Provide the [X, Y] coordinate of the cell's center where the given text is located.  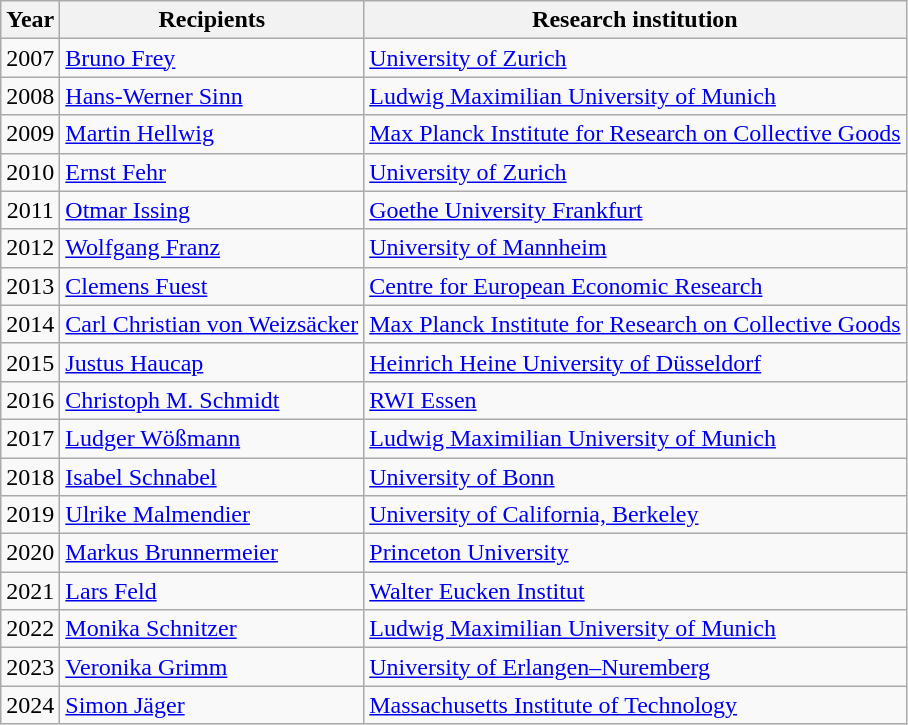
2015 [30, 362]
Simon Jäger [212, 705]
Martin Hellwig [212, 134]
Clemens Fuest [212, 286]
2008 [30, 96]
Bruno Frey [212, 58]
2023 [30, 667]
2019 [30, 515]
University of California, Berkeley [635, 515]
Year [30, 20]
Ulrike Malmendier [212, 515]
2013 [30, 286]
Walter Eucken Institut [635, 591]
Ernst Fehr [212, 172]
2024 [30, 705]
2012 [30, 248]
Goethe University Frankfurt [635, 210]
Christoph M. Schmidt [212, 400]
Princeton University [635, 553]
Lars Feld [212, 591]
2011 [30, 210]
RWI Essen [635, 400]
Recipients [212, 20]
Carl Christian von Weizsäcker [212, 324]
Wolfgang Franz [212, 248]
Isabel Schnabel [212, 477]
Justus Haucap [212, 362]
Massachusetts Institute of Technology [635, 705]
Research institution [635, 20]
2007 [30, 58]
Markus Brunnermeier [212, 553]
Monika Schnitzer [212, 629]
2020 [30, 553]
Hans-Werner Sinn [212, 96]
2010 [30, 172]
Veronika Grimm [212, 667]
University of Mannheim [635, 248]
University of Bonn [635, 477]
2018 [30, 477]
2017 [30, 438]
2009 [30, 134]
Centre for European Economic Research [635, 286]
2022 [30, 629]
Ludger Wößmann [212, 438]
2016 [30, 400]
University of Erlangen–Nuremberg [635, 667]
2021 [30, 591]
Otmar Issing [212, 210]
Heinrich Heine University of Düsseldorf [635, 362]
2014 [30, 324]
